Return the (x, y) coordinate for the center point of the cell that contains the specified text.  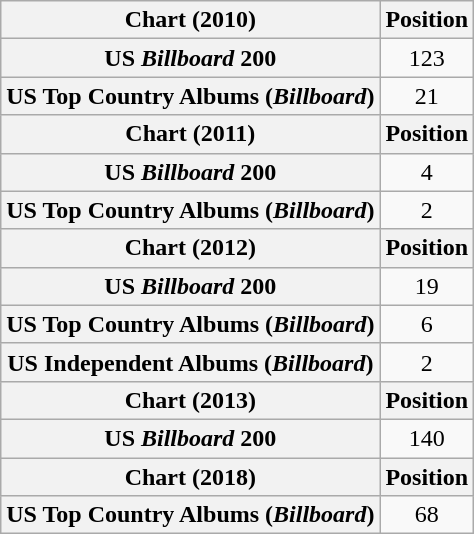
US Independent Albums (Billboard) (190, 362)
68 (427, 515)
123 (427, 58)
19 (427, 286)
6 (427, 324)
Chart (2010) (190, 20)
21 (427, 96)
Chart (2018) (190, 477)
Chart (2013) (190, 400)
4 (427, 172)
Chart (2011) (190, 134)
Chart (2012) (190, 248)
140 (427, 438)
